Return [x, y] of the center of cell containing provided text 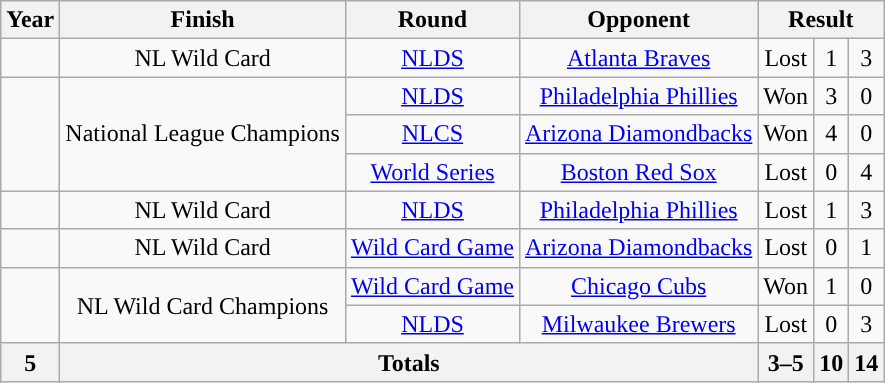
Round [432, 20]
Result [821, 20]
Boston Red Sox [638, 172]
National League Champions [203, 134]
Opponent [638, 20]
Totals [409, 362]
NL Wild Card Champions [203, 305]
Atlanta Braves [638, 58]
World Series [432, 172]
Milwaukee Brewers [638, 324]
3–5 [786, 362]
Chicago Cubs [638, 286]
NLCS [432, 134]
14 [866, 362]
Finish [203, 20]
5 [30, 362]
Year [30, 20]
10 [832, 362]
